Scan for the cell matching the given text and deliver its [X, Y] coordinate at center. 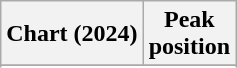
Peakposition [189, 34]
Chart (2024) [72, 34]
